Return the [x, y] coordinate for the center point of the cell that contains the specified text.  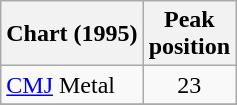
CMJ Metal [72, 85]
Chart (1995) [72, 34]
23 [189, 85]
Peakposition [189, 34]
